Provide the [x, y] coordinate of the cell's center where the given text is located.  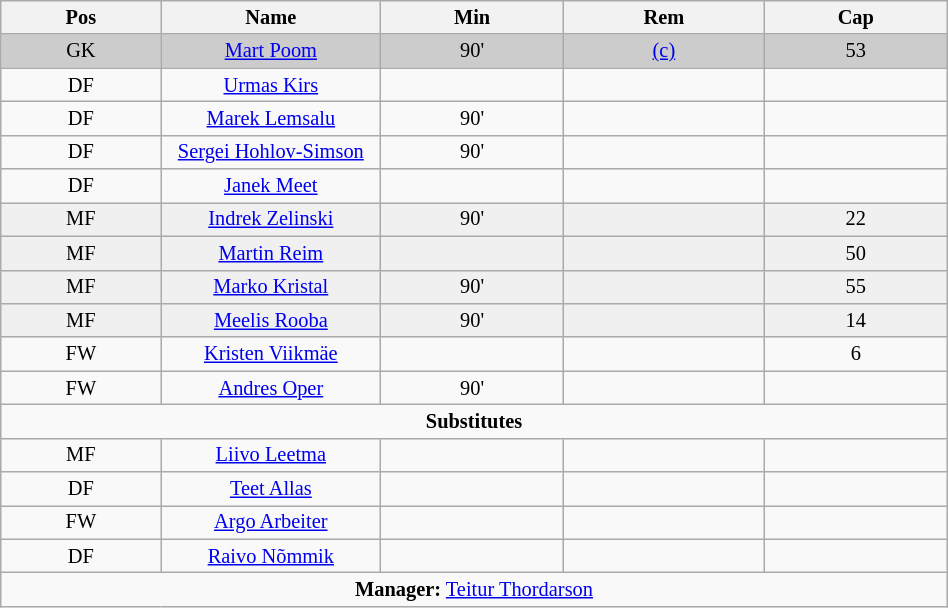
55 [856, 287]
Cap [856, 17]
(c) [664, 51]
Substitutes [474, 421]
Mart Poom [271, 51]
GK [81, 51]
Sergei Hohlov-Simson [271, 152]
14 [856, 320]
22 [856, 219]
Meelis Rooba [271, 320]
Liivo Leetma [271, 455]
Rem [664, 17]
Marek Lemsalu [271, 118]
Pos [81, 17]
Martin Reim [271, 253]
Teet Allas [271, 489]
Argo Arbeiter [271, 522]
Manager: Teitur Thordarson [474, 589]
Min [472, 17]
Kristen Viikmäe [271, 354]
Raivo Nõmmik [271, 556]
50 [856, 253]
Name [271, 17]
6 [856, 354]
Urmas Kirs [271, 85]
Marko Kristal [271, 287]
53 [856, 51]
Andres Oper [271, 388]
Janek Meet [271, 186]
Indrek Zelinski [271, 219]
